Extract the (x, y) coordinate from the center of the cell holding the provided text.  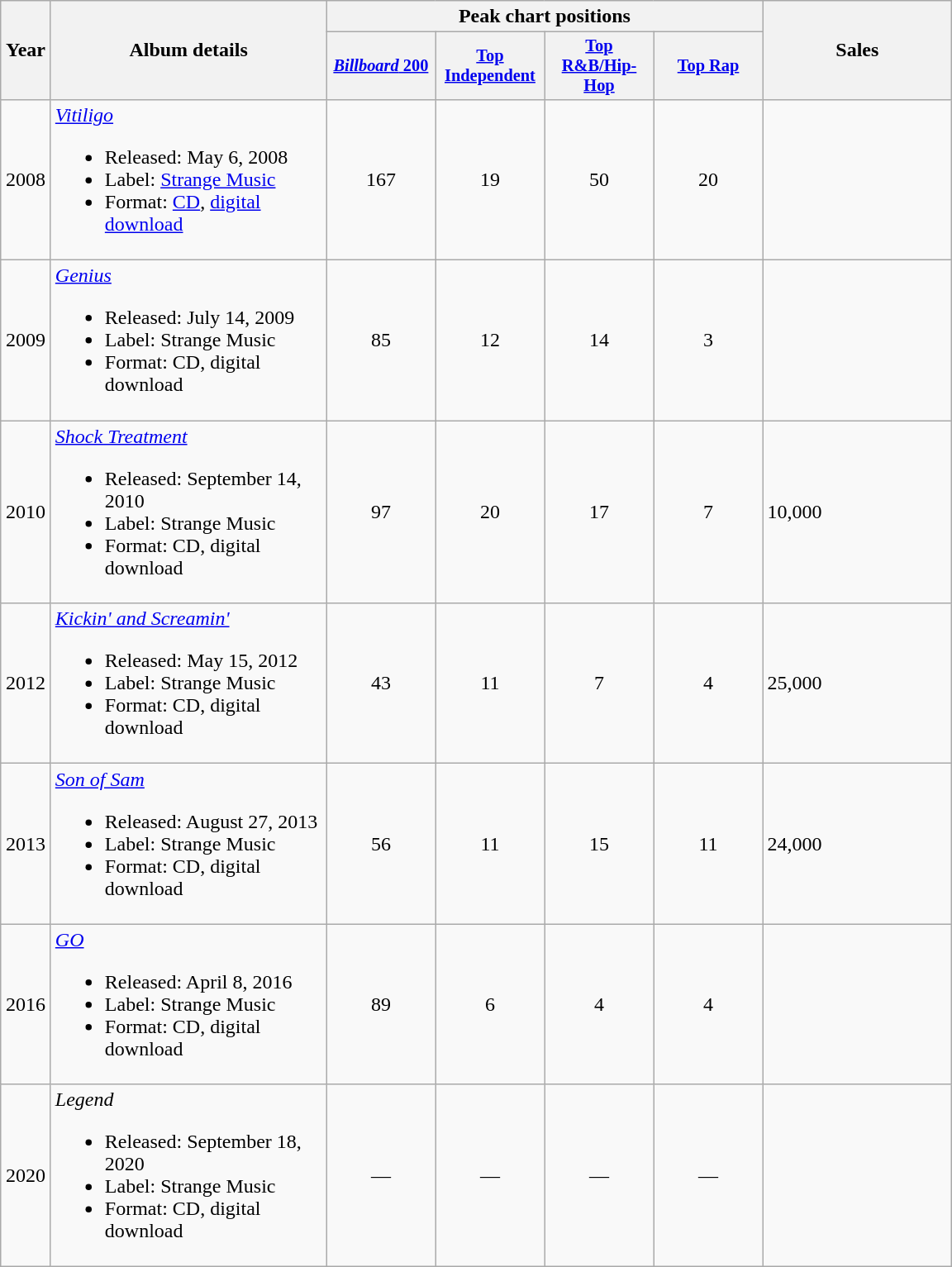
Year (26, 50)
85 (381, 341)
Top Independent (490, 66)
15 (599, 844)
25,000 (858, 684)
89 (381, 1004)
24,000 (858, 844)
Sales (858, 50)
2008 (26, 179)
2009 (26, 341)
Billboard 200 (381, 66)
6 (490, 1004)
Shock TreatmentReleased: September 14, 2010Label: Strange MusicFormat: CD, digital download (188, 512)
GOReleased: April 8, 2016Label: Strange MusicFormat: CD, digital download (188, 1004)
17 (599, 512)
19 (490, 179)
3 (708, 341)
12 (490, 341)
Top R&B/Hip-Hop (599, 66)
Album details (188, 50)
2013 (26, 844)
GeniusReleased: July 14, 2009Label: Strange MusicFormat: CD, digital download (188, 341)
2020 (26, 1175)
2010 (26, 512)
14 (599, 341)
43 (381, 684)
10,000 (858, 512)
VitiligoReleased: May 6, 2008Label: Strange MusicFormat: CD, digital download (188, 179)
Kickin' and Screamin'Released: May 15, 2012Label: Strange MusicFormat: CD, digital download (188, 684)
167 (381, 179)
56 (381, 844)
97 (381, 512)
Son of SamReleased: August 27, 2013Label: Strange MusicFormat: CD, digital download (188, 844)
50 (599, 179)
Peak chart positions (545, 17)
2012 (26, 684)
Top Rap (708, 66)
LegendReleased: September 18, 2020Label: Strange MusicFormat: CD, digital download (188, 1175)
2016 (26, 1004)
